Return the [x, y] coordinate for the center point of the cell that contains the specified text.  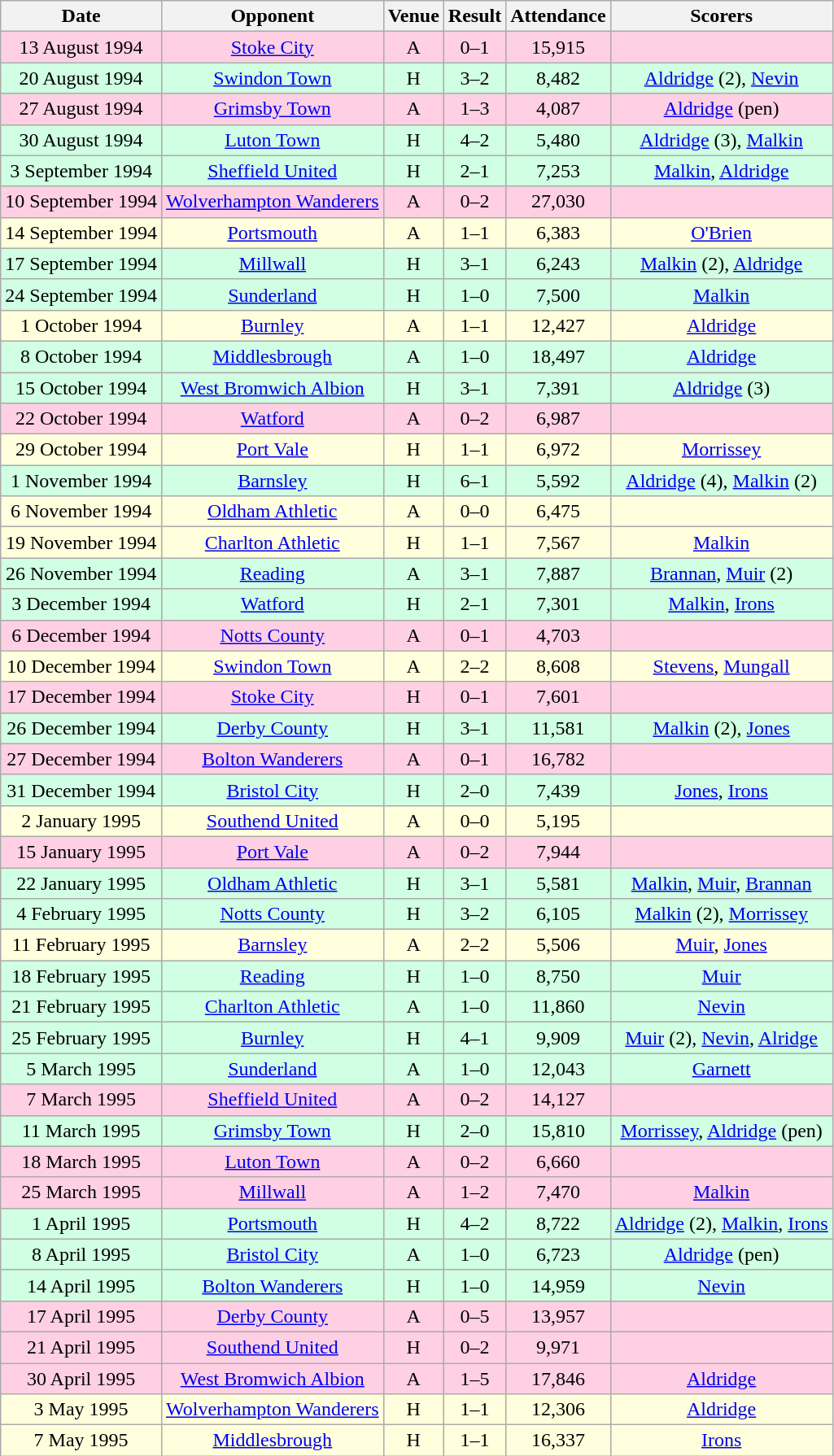
7,391 [558, 388]
30 August 1994 [81, 140]
6,243 [558, 264]
18 February 1995 [81, 976]
9,909 [558, 1038]
6–1 [474, 481]
Irons [721, 1441]
8,722 [558, 1223]
17 April 1995 [81, 1316]
Malkin, Muir, Brannan [721, 883]
8,608 [558, 666]
18,497 [558, 356]
Muir [721, 976]
7,439 [558, 790]
Muir (2), Nevin, Alridge [721, 1038]
11,581 [558, 728]
14 April 1995 [81, 1285]
1–3 [474, 109]
Morrissey, Aldridge (pen) [721, 1131]
30 April 1995 [81, 1379]
29 October 1994 [81, 450]
14,959 [558, 1285]
11,860 [558, 1007]
O'Brien [721, 233]
Malkin (2), Morrissey [721, 914]
31 December 1994 [81, 790]
5,506 [558, 945]
Date [81, 16]
19 November 1994 [81, 543]
Result [474, 16]
Aldridge (2), Malkin, Irons [721, 1223]
25 March 1995 [81, 1192]
26 December 1994 [81, 728]
Aldridge (3), Malkin [721, 140]
4,703 [558, 635]
26 November 1994 [81, 573]
12,306 [558, 1410]
6,972 [558, 450]
15 October 1994 [81, 388]
Stevens, Mungall [721, 666]
7 March 1995 [81, 1100]
1 November 1994 [81, 481]
21 February 1995 [81, 1007]
1–2 [474, 1192]
12,427 [558, 325]
7,601 [558, 697]
7,944 [558, 852]
Scorers [721, 16]
7,470 [558, 1192]
10 December 1994 [81, 666]
17 December 1994 [81, 697]
22 January 1995 [81, 883]
Garnett [721, 1069]
7,887 [558, 573]
6 November 1994 [81, 512]
6,105 [558, 914]
15 January 1995 [81, 852]
Malkin (2), Aldridge [721, 264]
8,750 [558, 976]
Malkin (2), Jones [721, 728]
8,482 [558, 78]
7,253 [558, 171]
17,846 [558, 1379]
7 May 1995 [81, 1441]
9,971 [558, 1347]
17 September 1994 [81, 264]
2 January 1995 [81, 821]
15,810 [558, 1131]
11 February 1995 [81, 945]
6,660 [558, 1162]
3 May 1995 [81, 1410]
27 December 1994 [81, 759]
20 August 1994 [81, 78]
6 December 1994 [81, 635]
25 February 1995 [81, 1038]
1 April 1995 [81, 1223]
13 August 1994 [81, 47]
21 April 1995 [81, 1347]
6,383 [558, 233]
1–5 [474, 1379]
Opponent [272, 16]
14 September 1994 [81, 233]
5,195 [558, 821]
1 October 1994 [81, 325]
4,087 [558, 109]
5 March 1995 [81, 1069]
Aldridge (2), Nevin [721, 78]
11 March 1995 [81, 1131]
Morrissey [721, 450]
18 March 1995 [81, 1162]
16,337 [558, 1441]
Jones, Irons [721, 790]
3 September 1994 [81, 171]
24 September 1994 [81, 294]
7,500 [558, 294]
8 October 1994 [81, 356]
4 February 1995 [81, 914]
Aldridge (3) [721, 388]
Attendance [558, 16]
22 October 1994 [81, 419]
0–5 [474, 1316]
Brannan, Muir (2) [721, 573]
12,043 [558, 1069]
8 April 1995 [81, 1254]
5,480 [558, 140]
5,592 [558, 481]
Aldridge (4), Malkin (2) [721, 481]
27 August 1994 [81, 109]
13,957 [558, 1316]
10 September 1994 [81, 202]
6,987 [558, 419]
Malkin, Irons [721, 604]
15,915 [558, 47]
3 December 1994 [81, 604]
5,581 [558, 883]
7,567 [558, 543]
Malkin, Aldridge [721, 171]
7,301 [558, 604]
Venue [413, 16]
6,475 [558, 512]
14,127 [558, 1100]
6,723 [558, 1254]
27,030 [558, 202]
16,782 [558, 759]
Muir, Jones [721, 945]
4–1 [474, 1038]
